Capture the cell that displays the provided text and extract its [x, y] central coordinate. 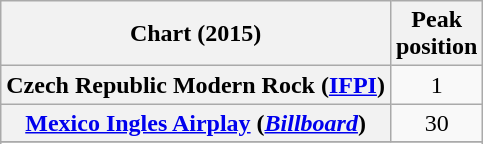
Czech Republic Modern Rock (IFPI) [196, 85]
Mexico Ingles Airplay (Billboard) [196, 123]
1 [436, 85]
30 [436, 123]
Peakposition [436, 34]
Chart (2015) [196, 34]
